From the cell containing the given text, extract its center point as (X, Y) coordinate. 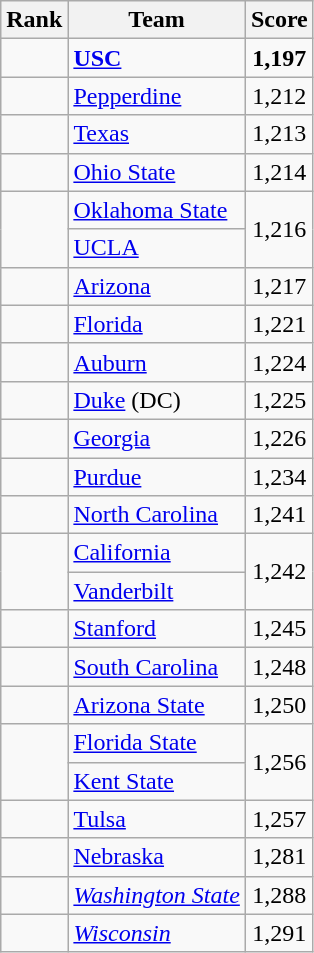
Score (279, 20)
Florida (157, 324)
Florida State (157, 743)
Rank (34, 20)
1,221 (279, 324)
Purdue (157, 477)
Nebraska (157, 857)
1,250 (279, 705)
Pepperdine (157, 96)
Stanford (157, 629)
Georgia (157, 438)
1,216 (279, 229)
1,241 (279, 515)
Tulsa (157, 819)
1,234 (279, 477)
Vanderbilt (157, 591)
USC (157, 58)
Arizona State (157, 705)
1,245 (279, 629)
1,217 (279, 286)
UCLA (157, 248)
Duke (DC) (157, 400)
1,256 (279, 762)
South Carolina (157, 667)
California (157, 553)
1,225 (279, 400)
Wisconsin (157, 933)
Team (157, 20)
1,226 (279, 438)
Arizona (157, 286)
1,288 (279, 895)
North Carolina (157, 515)
1,257 (279, 819)
1,212 (279, 96)
1,291 (279, 933)
1,214 (279, 172)
1,213 (279, 134)
Auburn (157, 362)
1,248 (279, 667)
Texas (157, 134)
Oklahoma State (157, 210)
1,197 (279, 58)
Washington State (157, 895)
1,224 (279, 362)
1,242 (279, 572)
1,281 (279, 857)
Kent State (157, 781)
Ohio State (157, 172)
